Find where the given text appears and provide that cell's center as (x, y) coordinate. 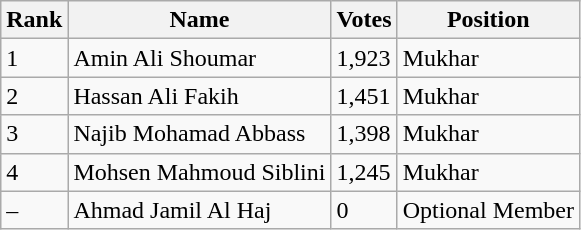
Rank (34, 20)
4 (34, 172)
3 (34, 134)
1,245 (364, 172)
Votes (364, 20)
Mohsen Mahmoud Siblini (200, 172)
1,398 (364, 134)
– (34, 210)
Hassan Ali Fakih (200, 96)
1,451 (364, 96)
2 (34, 96)
Position (488, 20)
Najib Mohamad Abbass (200, 134)
1,923 (364, 58)
Amin Ali Shoumar (200, 58)
Ahmad Jamil Al Haj (200, 210)
Optional Member (488, 210)
Name (200, 20)
1 (34, 58)
0 (364, 210)
